Output the (x, y) coordinate of the center of the cell containing the given text.  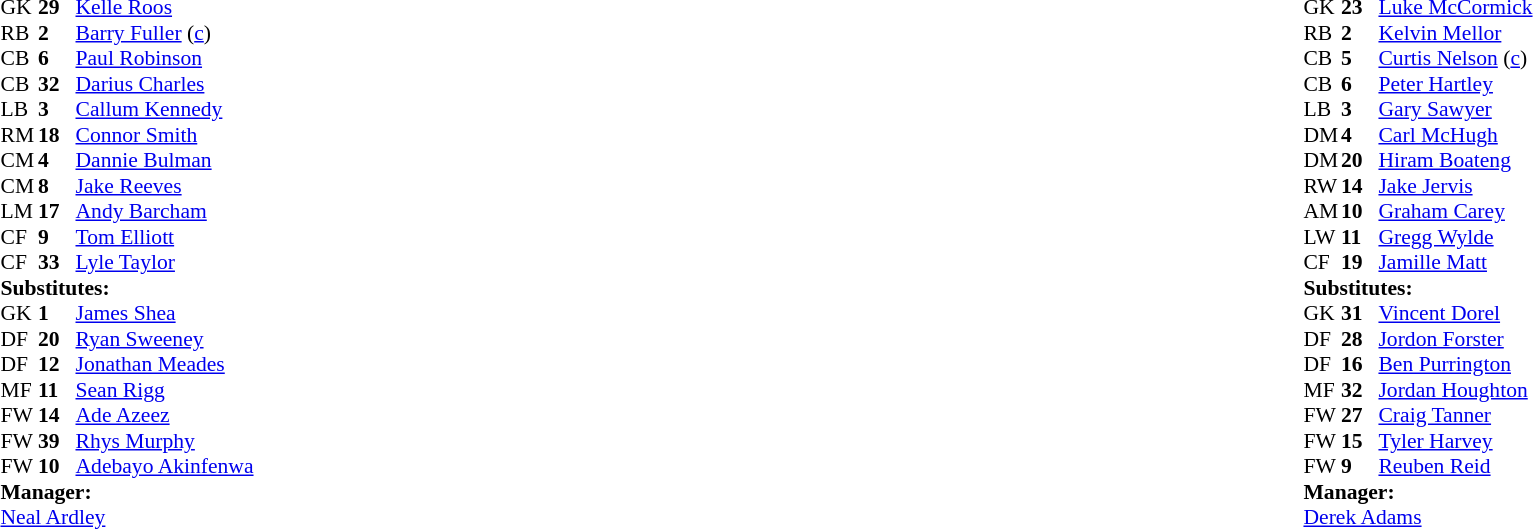
16 (1360, 365)
Gregg Wylde (1455, 237)
Gary Sawyer (1455, 109)
Kelvin Mellor (1455, 33)
33 (57, 263)
Vincent Dorel (1455, 313)
Jake Reeves (165, 186)
Tom Elliott (165, 237)
15 (1360, 441)
1 (57, 313)
5 (1360, 59)
Paul Robinson (165, 59)
Curtis Nelson (c) (1455, 59)
8 (57, 186)
LW (1322, 237)
Jordon Forster (1455, 339)
Jordan Houghton (1455, 390)
AM (1322, 211)
Lyle Taylor (165, 263)
Tyler Harvey (1455, 441)
Jake Jervis (1455, 186)
RW (1322, 186)
31 (1360, 313)
Hiram Boateng (1455, 161)
Ryan Sweeney (165, 339)
Adebayo Akinfenwa (165, 467)
Ade Azeez (165, 415)
Darius Charles (165, 84)
Carl McHugh (1455, 135)
Barry Fuller (c) (165, 33)
James Shea (165, 313)
Reuben Reid (1455, 467)
LM (19, 211)
Jamille Matt (1455, 263)
39 (57, 441)
27 (1360, 415)
Sean Rigg (165, 390)
18 (57, 135)
Jonathan Meades (165, 365)
Ben Purrington (1455, 365)
Rhys Murphy (165, 441)
19 (1360, 263)
Callum Kennedy (165, 109)
28 (1360, 339)
RM (19, 135)
Dannie Bulman (165, 161)
Peter Hartley (1455, 84)
12 (57, 365)
Craig Tanner (1455, 415)
17 (57, 211)
Graham Carey (1455, 211)
Andy Barcham (165, 211)
Connor Smith (165, 135)
